Return the (x, y) coordinate for the center point of the cell that contains the specified text.  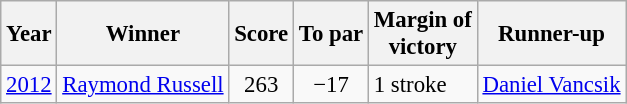
Runner-up (552, 34)
263 (262, 85)
Winner (143, 34)
Score (262, 34)
2012 (29, 85)
Year (29, 34)
Daniel Vancsik (552, 85)
To par (330, 34)
Margin ofvictory (422, 34)
Raymond Russell (143, 85)
1 stroke (422, 85)
−17 (330, 85)
